Output the [x, y] coordinate of the center of the cell containing the given text.  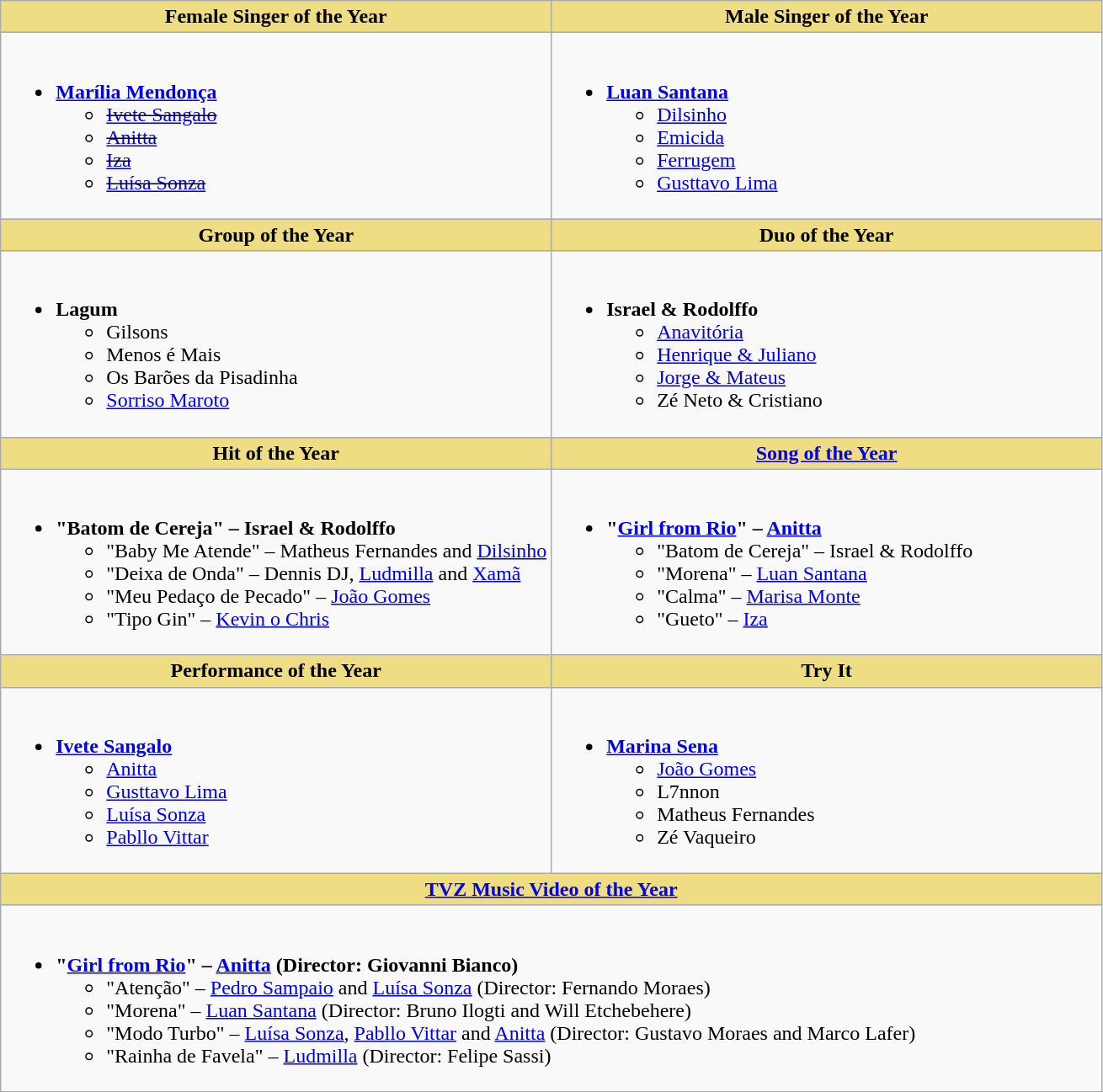
Song of the Year [827, 453]
Performance of the Year [276, 671]
Female Singer of the Year [276, 17]
LagumGilsonsMenos é MaisOs Barões da PisadinhaSorriso Maroto [276, 344]
Group of the Year [276, 235]
Try It [827, 671]
Marina SenaJoão GomesL7nnonMatheus FernandesZé Vaqueiro [827, 780]
Hit of the Year [276, 453]
Luan SantanaDilsinhoEmicidaFerrugemGusttavo Lima [827, 126]
Male Singer of the Year [827, 17]
Marília MendonçaIvete SangaloAnittaIzaLuísa Sonza [276, 126]
Ivete SangaloAnittaGusttavo LimaLuísa SonzaPabllo Vittar [276, 780]
Israel & RodolffoAnavitóriaHenrique & JulianoJorge & MateusZé Neto & Cristiano [827, 344]
TVZ Music Video of the Year [551, 889]
"Girl from Rio" – Anitta"Batom de Cereja" – Israel & Rodolffo"Morena" – Luan Santana"Calma" – Marisa Monte"Gueto" – Iza [827, 562]
Duo of the Year [827, 235]
